Output the (X, Y) coordinate of the center of the cell containing the given text.  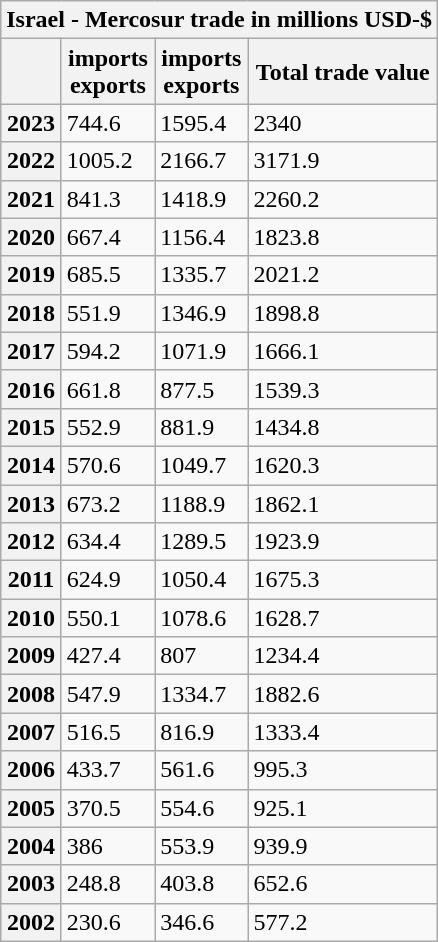
1628.7 (343, 618)
Israel - Mercosur trade in millions USD-$ (220, 20)
995.3 (343, 770)
2004 (32, 846)
1188.9 (202, 503)
2003 (32, 884)
2020 (32, 237)
2015 (32, 427)
554.6 (202, 808)
2340 (343, 123)
2008 (32, 694)
1346.9 (202, 313)
2017 (32, 351)
1156.4 (202, 237)
667.4 (108, 237)
939.9 (343, 846)
570.6 (108, 465)
1335.7 (202, 275)
1595.4 (202, 123)
551.9 (108, 313)
1049.7 (202, 465)
386 (108, 846)
816.9 (202, 732)
2010 (32, 618)
433.7 (108, 770)
1005.2 (108, 161)
1898.8 (343, 313)
1539.3 (343, 389)
1923.9 (343, 542)
2022 (32, 161)
634.4 (108, 542)
1289.5 (202, 542)
661.8 (108, 389)
370.5 (108, 808)
Total trade value (343, 72)
427.4 (108, 656)
2005 (32, 808)
553.9 (202, 846)
1334.7 (202, 694)
547.9 (108, 694)
2011 (32, 580)
2166.7 (202, 161)
2019 (32, 275)
1071.9 (202, 351)
1434.8 (343, 427)
346.6 (202, 922)
1823.8 (343, 237)
2007 (32, 732)
807 (202, 656)
1078.6 (202, 618)
673.2 (108, 503)
841.3 (108, 199)
2012 (32, 542)
2016 (32, 389)
2021.2 (343, 275)
2009 (32, 656)
1418.9 (202, 199)
1050.4 (202, 580)
552.9 (108, 427)
877.5 (202, 389)
3171.9 (343, 161)
1333.4 (343, 732)
577.2 (343, 922)
652.6 (343, 884)
1234.4 (343, 656)
1620.3 (343, 465)
1882.6 (343, 694)
2023 (32, 123)
2002 (32, 922)
1675.3 (343, 580)
881.9 (202, 427)
685.5 (108, 275)
403.8 (202, 884)
516.5 (108, 732)
561.6 (202, 770)
1666.1 (343, 351)
744.6 (108, 123)
230.6 (108, 922)
2021 (32, 199)
2013 (32, 503)
248.8 (108, 884)
925.1 (343, 808)
2018 (32, 313)
1862.1 (343, 503)
2006 (32, 770)
624.9 (108, 580)
2014 (32, 465)
594.2 (108, 351)
550.1 (108, 618)
2260.2 (343, 199)
